Extract the (x, y) coordinate from the center of the cell holding the provided text.  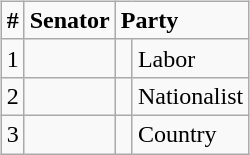
Country (190, 134)
2 (12, 96)
# (12, 20)
Senator (70, 20)
Nationalist (190, 96)
Party (182, 20)
Labor (190, 58)
3 (12, 134)
1 (12, 58)
